Pinpoint the cell where the given text exists, returning its (X, Y) midpoint coordinate. 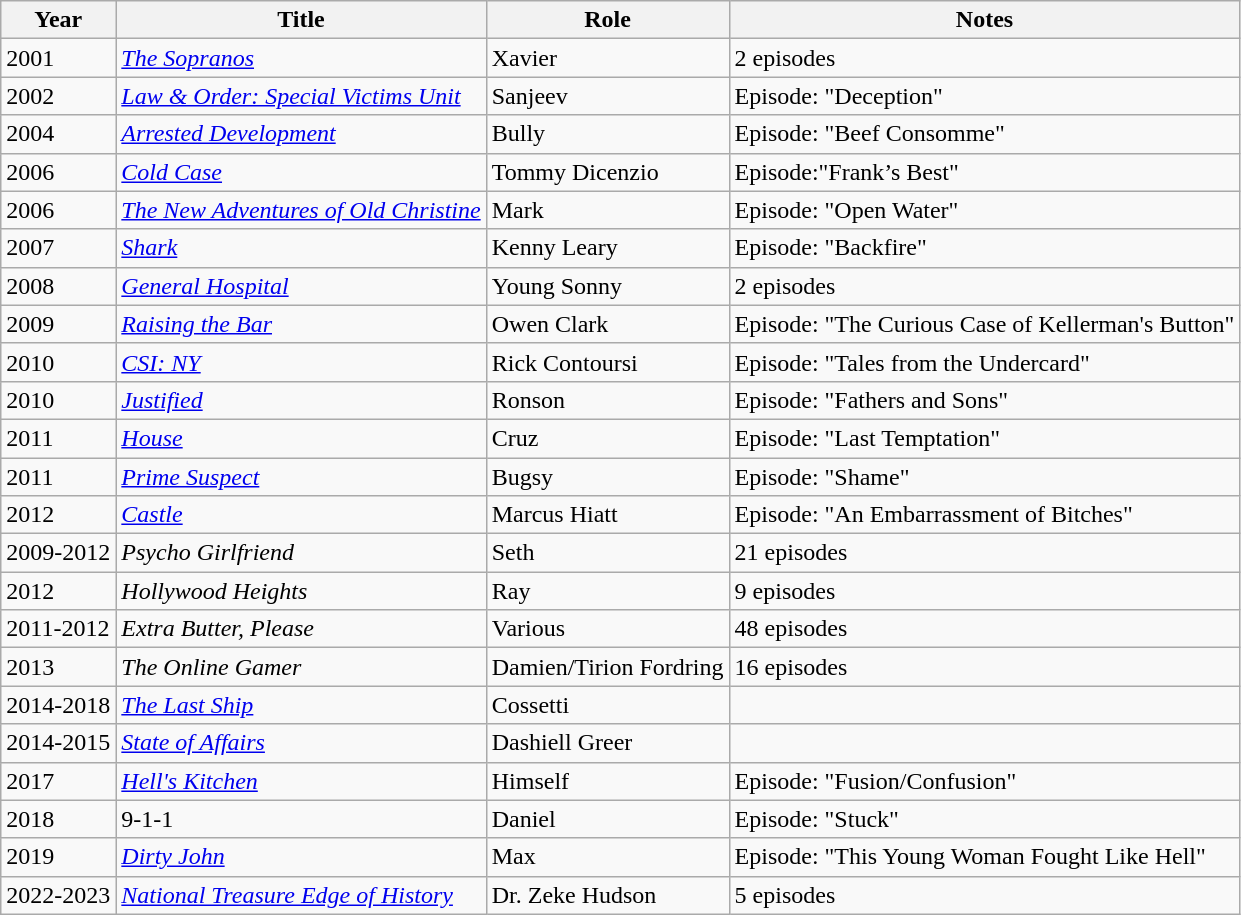
Marcus Hiatt (608, 515)
2001 (58, 58)
The New Adventures of Old Christine (301, 210)
Prime Suspect (301, 477)
Max (608, 857)
Xavier (608, 58)
Episode:"Frank’s Best" (984, 172)
State of Affairs (301, 743)
Justified (301, 400)
Year (58, 20)
Episode: "Stuck" (984, 819)
Cruz (608, 438)
Episode: "This Young Woman Fought Like Hell" (984, 857)
Dr. Zeke Hudson (608, 895)
Various (608, 629)
Role (608, 20)
16 episodes (984, 667)
2022-2023 (58, 895)
Rick Contoursi (608, 362)
2007 (58, 248)
2009 (58, 324)
House (301, 438)
Seth (608, 553)
2004 (58, 134)
Cold Case (301, 172)
2008 (58, 286)
Mark (608, 210)
The Sopranos (301, 58)
21 episodes (984, 553)
The Last Ship (301, 705)
Bugsy (608, 477)
Young Sonny (608, 286)
9 episodes (984, 591)
Episode: "Backfire" (984, 248)
Episode: "Fathers and Sons" (984, 400)
Episode: "The Curious Case of Kellerman's Button" (984, 324)
Tommy Dicenzio (608, 172)
Episode: "Deception" (984, 96)
Psycho Girlfriend (301, 553)
Episode: "Shame" (984, 477)
2002 (58, 96)
Episode: "Fusion/Confusion" (984, 781)
Arrested Development (301, 134)
Ray (608, 591)
5 episodes (984, 895)
Episode: "An Embarrassment of Bitches" (984, 515)
Notes (984, 20)
Kenny Leary (608, 248)
9-1-1 (301, 819)
Bully (608, 134)
Raising the Bar (301, 324)
2013 (58, 667)
Title (301, 20)
Extra Butter, Please (301, 629)
Episode: "Open Water" (984, 210)
Shark (301, 248)
2011-2012 (58, 629)
General Hospital (301, 286)
2014-2018 (58, 705)
Ronson (608, 400)
CSI: NY (301, 362)
Himself (608, 781)
Owen Clark (608, 324)
Dashiell Greer (608, 743)
Hell's Kitchen (301, 781)
48 episodes (984, 629)
Cossetti (608, 705)
2018 (58, 819)
Episode: "Tales from the Undercard" (984, 362)
Daniel (608, 819)
National Treasure Edge of History (301, 895)
Damien/Tirion Fordring (608, 667)
Hollywood Heights (301, 591)
Episode: "Beef Consomme" (984, 134)
Dirty John (301, 857)
Castle (301, 515)
Episode: "Last Temptation" (984, 438)
Law & Order: Special Victims Unit (301, 96)
Sanjeev (608, 96)
The Online Gamer (301, 667)
2019 (58, 857)
2009-2012 (58, 553)
2014-2015 (58, 743)
2017 (58, 781)
